From the cell containing the given text, extract its center point as [X, Y] coordinate. 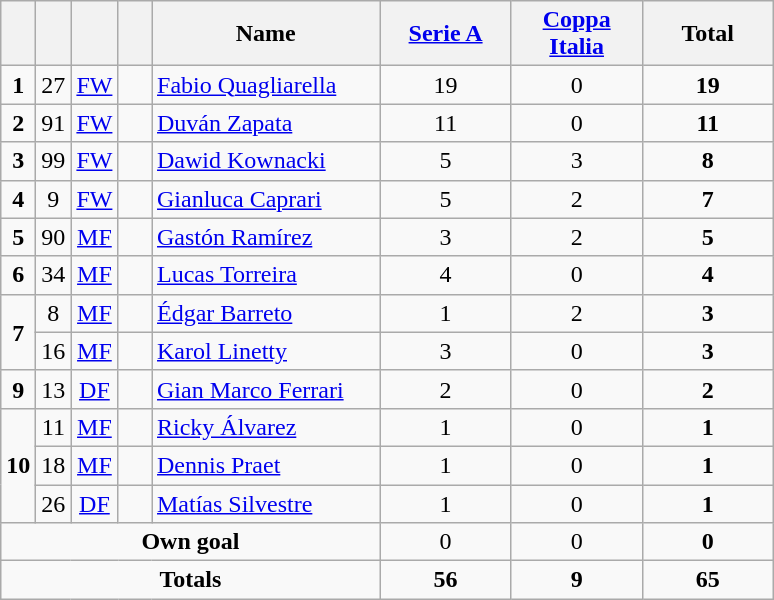
65 [708, 580]
Gian Marco Ferrari [266, 389]
Coppa Italia [576, 34]
6 [18, 275]
Dennis Praet [266, 465]
26 [54, 503]
Own goal [190, 542]
Dawid Kownacki [266, 161]
16 [54, 351]
Totals [190, 580]
Gastón Ramírez [266, 237]
91 [54, 123]
34 [54, 275]
56 [446, 580]
Total [708, 34]
Serie A [446, 34]
Matías Silvestre [266, 503]
Édgar Barreto [266, 313]
Lucas Torreira [266, 275]
Ricky Álvarez [266, 427]
Karol Linetty [266, 351]
99 [54, 161]
90 [54, 237]
27 [54, 85]
13 [54, 389]
Gianluca Caprari [266, 199]
Fabio Quagliarella [266, 85]
18 [54, 465]
10 [18, 465]
Name [266, 34]
Duván Zapata [266, 123]
